Find where the given text appears and provide that cell's center as (x, y) coordinate. 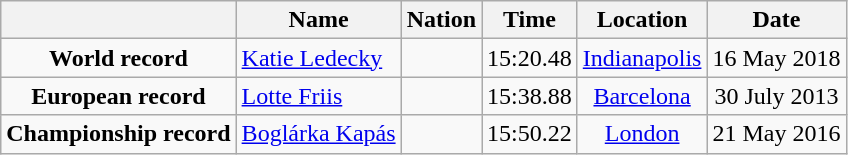
Date (776, 20)
Indianapolis (642, 58)
15:50.22 (530, 134)
Name (318, 20)
London (642, 134)
21 May 2016 (776, 134)
Time (530, 20)
Location (642, 20)
World record (118, 58)
16 May 2018 (776, 58)
European record (118, 96)
15:38.88 (530, 96)
15:20.48 (530, 58)
Barcelona (642, 96)
Lotte Friis (318, 96)
30 July 2013 (776, 96)
Boglárka Kapás (318, 134)
Nation (441, 20)
Championship record (118, 134)
Katie Ledecky (318, 58)
